Extract the (X, Y) coordinate from the center of the cell holding the provided text.  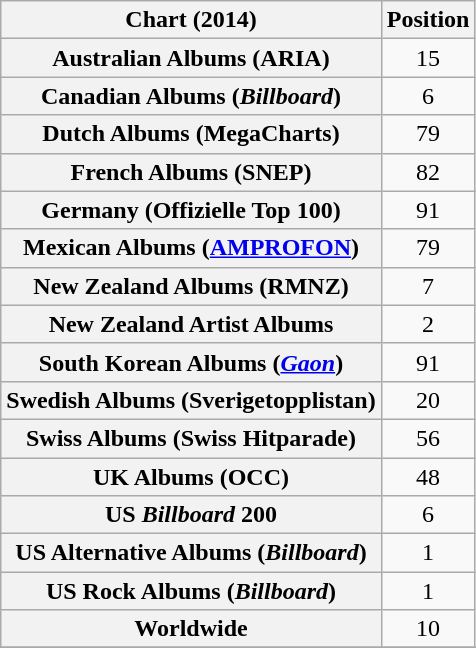
US Rock Albums (Billboard) (191, 591)
Worldwide (191, 629)
French Albums (SNEP) (191, 172)
48 (428, 477)
Canadian Albums (Billboard) (191, 96)
7 (428, 286)
20 (428, 400)
10 (428, 629)
Swiss Albums (Swiss Hitparade) (191, 438)
New Zealand Artist Albums (191, 324)
US Alternative Albums (Billboard) (191, 553)
56 (428, 438)
Germany (Offizielle Top 100) (191, 210)
UK Albums (OCC) (191, 477)
Mexican Albums (AMPROFON) (191, 248)
Position (428, 20)
15 (428, 58)
South Korean Albums (Gaon) (191, 362)
New Zealand Albums (RMNZ) (191, 286)
Chart (2014) (191, 20)
US Billboard 200 (191, 515)
82 (428, 172)
Australian Albums (ARIA) (191, 58)
Swedish Albums (Sverigetopplistan) (191, 400)
2 (428, 324)
Dutch Albums (MegaCharts) (191, 134)
